Detect which cell encompasses the target text, then output its (x, y) center coordinate. 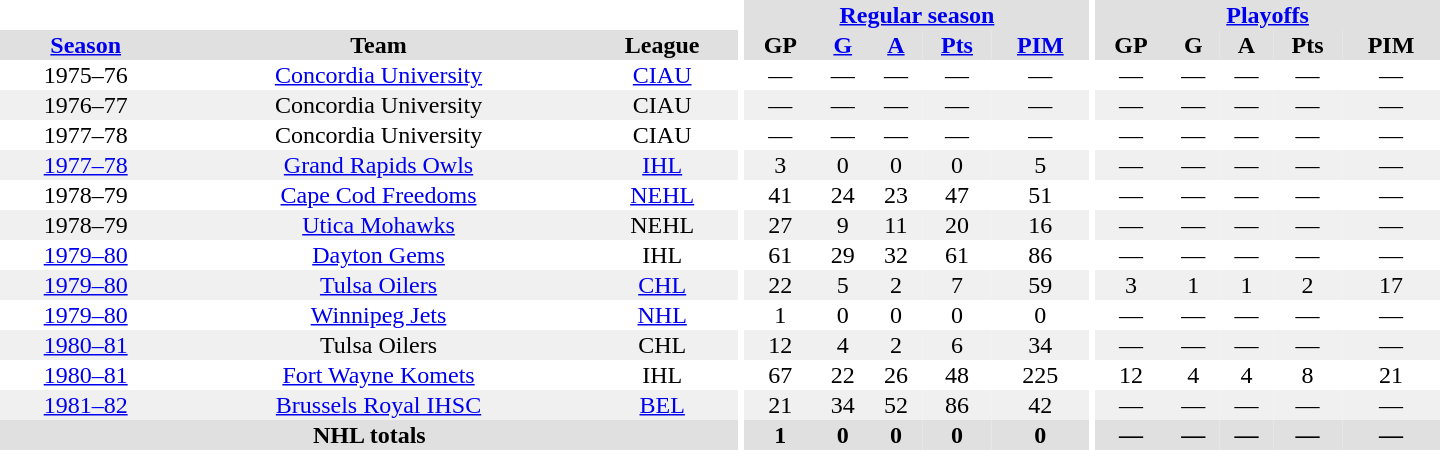
59 (1040, 285)
Team (378, 45)
9 (842, 225)
Regular season (918, 15)
1976–77 (86, 105)
67 (781, 375)
20 (956, 225)
BEL (662, 405)
NHL (662, 315)
Brussels Royal IHSC (378, 405)
Winnipeg Jets (378, 315)
Season (86, 45)
32 (896, 255)
Utica Mohawks (378, 225)
Playoffs (1268, 15)
Grand Rapids Owls (378, 165)
47 (956, 195)
29 (842, 255)
23 (896, 195)
225 (1040, 375)
1981–82 (86, 405)
League (662, 45)
Fort Wayne Komets (378, 375)
51 (1040, 195)
6 (956, 345)
42 (1040, 405)
27 (781, 225)
Cape Cod Freedoms (378, 195)
16 (1040, 225)
7 (956, 285)
1975–76 (86, 75)
24 (842, 195)
17 (1391, 285)
26 (896, 375)
NHL totals (370, 435)
11 (896, 225)
52 (896, 405)
48 (956, 375)
8 (1308, 375)
Dayton Gems (378, 255)
41 (781, 195)
